Pinpoint the cell where the given text exists, returning its [X, Y] midpoint coordinate. 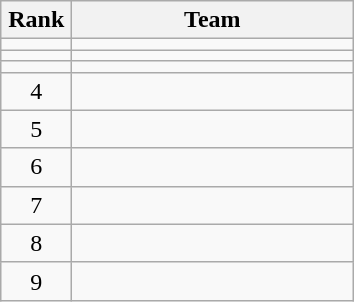
8 [36, 243]
9 [36, 281]
5 [36, 129]
Team [212, 20]
Rank [36, 20]
4 [36, 91]
6 [36, 167]
7 [36, 205]
